Return [x, y] of the center of cell containing provided text 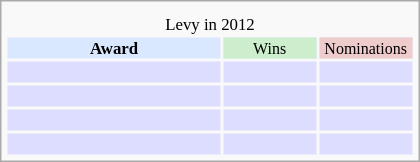
Award [114, 48]
Nominations [366, 48]
Levy in 2012 [210, 24]
Wins [270, 48]
